Identify which cell holds the provided text, then report its [x, y] central coordinate. 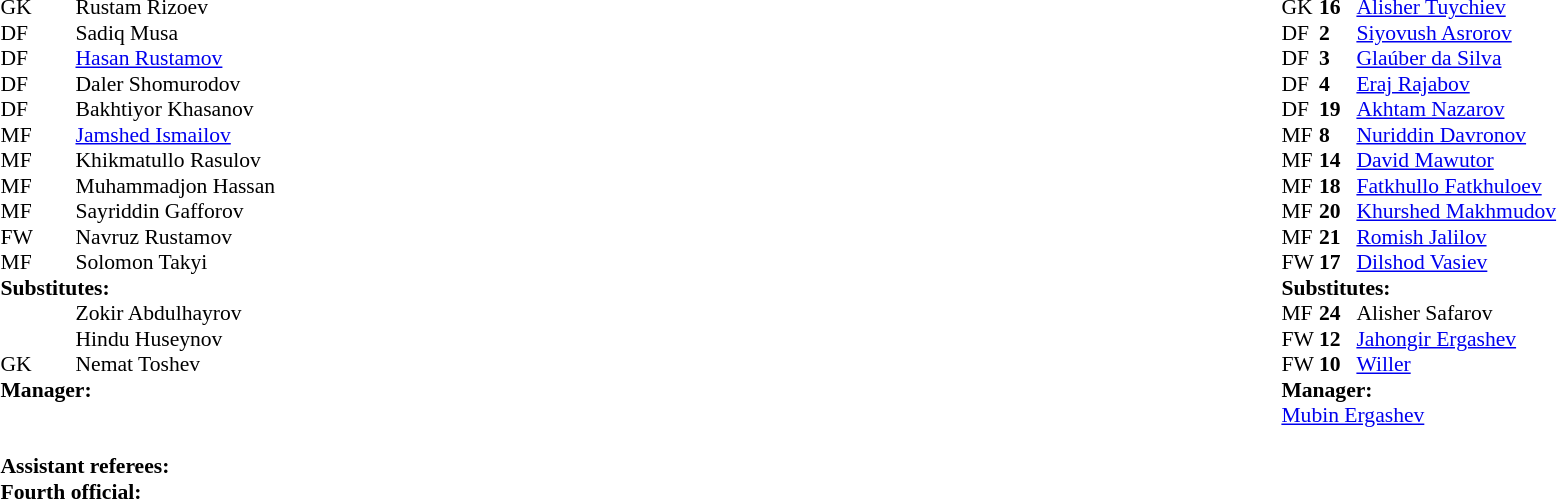
20 [1338, 211]
18 [1338, 186]
Eraj Rajabov [1456, 84]
David Mawutor [1456, 161]
Siyovush Asrorov [1456, 33]
Bakhtiyor Khasanov [176, 109]
19 [1338, 109]
Navruz Rustamov [176, 237]
Daler Shomurodov [176, 84]
Nemat Toshev [176, 365]
Dilshod Vasiev [1456, 263]
Akhtam Nazarov [1456, 109]
Solomon Takyi [176, 263]
Glaúber da Silva [1456, 59]
Hindu Huseynov [176, 339]
Jahongir Ergashev [1456, 339]
Muhammadjon Hassan [176, 186]
2 [1338, 33]
Willer [1456, 365]
21 [1338, 237]
Khurshed Makhmudov [1456, 211]
Nuriddin Davronov [1456, 135]
Romish Jalilov [1456, 237]
Mubin Ergashev [1418, 415]
Sadiq Musa [176, 33]
4 [1338, 84]
Jamshed Ismailov [176, 135]
GK [19, 365]
12 [1338, 339]
Sayriddin Gafforov [176, 211]
14 [1338, 161]
Zokir Abdulhayrov [176, 313]
8 [1338, 135]
3 [1338, 59]
Alisher Safarov [1456, 313]
17 [1338, 263]
Fatkhullo Fatkhuloev [1456, 186]
Khikmatullo Rasulov [176, 161]
24 [1338, 313]
Hasan Rustamov [176, 59]
10 [1338, 365]
